From the cell containing the given text, extract its center point as [x, y] coordinate. 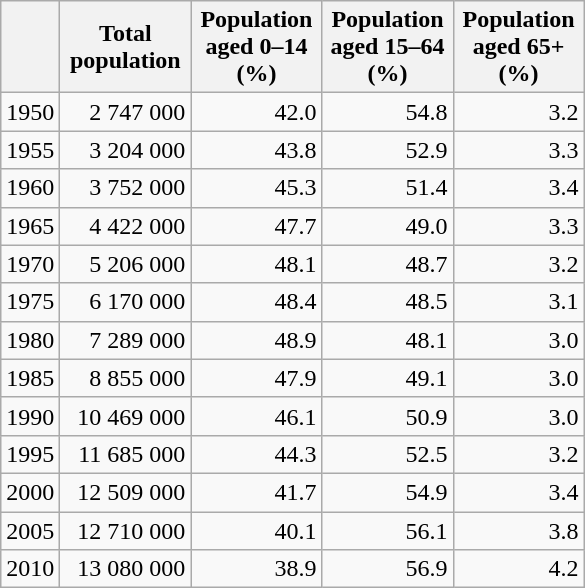
1990 [30, 416]
56.1 [388, 531]
1975 [30, 302]
47.9 [256, 378]
48.5 [388, 302]
54.8 [388, 112]
1950 [30, 112]
56.9 [388, 569]
13 080 000 [126, 569]
49.0 [388, 226]
48.9 [256, 340]
38.9 [256, 569]
Population aged 15–64 (%) [388, 47]
5 206 000 [126, 264]
6 170 000 [126, 302]
12 509 000 [126, 492]
41.7 [256, 492]
54.9 [388, 492]
1980 [30, 340]
2010 [30, 569]
3.8 [518, 531]
Population aged 65+ (%) [518, 47]
52.9 [388, 150]
4 422 000 [126, 226]
51.4 [388, 188]
52.5 [388, 454]
42.0 [256, 112]
2005 [30, 531]
3.1 [518, 302]
11 685 000 [126, 454]
1970 [30, 264]
48.7 [388, 264]
12 710 000 [126, 531]
43.8 [256, 150]
7 289 000 [126, 340]
2 747 000 [126, 112]
1965 [30, 226]
49.1 [388, 378]
10 469 000 [126, 416]
48.4 [256, 302]
4.2 [518, 569]
1960 [30, 188]
47.7 [256, 226]
8 855 000 [126, 378]
44.3 [256, 454]
2000 [30, 492]
45.3 [256, 188]
50.9 [388, 416]
Total population [126, 47]
1955 [30, 150]
3 752 000 [126, 188]
3 204 000 [126, 150]
1985 [30, 378]
1995 [30, 454]
Population aged 0–14 (%) [256, 47]
40.1 [256, 531]
46.1 [256, 416]
